Scan for the cell matching the given text and deliver its (x, y) coordinate at center. 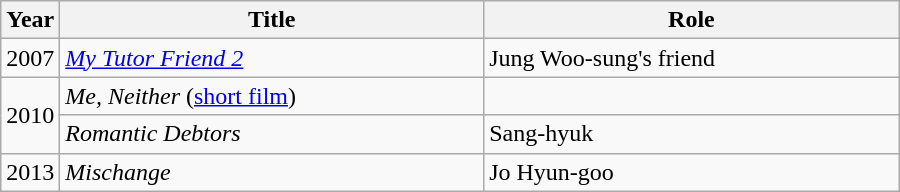
Me, Neither (short film) (272, 96)
Role (692, 20)
2007 (30, 58)
Mischange (272, 172)
Title (272, 20)
Romantic Debtors (272, 134)
2013 (30, 172)
My Tutor Friend 2 (272, 58)
Sang-hyuk (692, 134)
Year (30, 20)
Jo Hyun-goo (692, 172)
Jung Woo-sung's friend (692, 58)
2010 (30, 115)
